Detect which cell encompasses the target text, then output its (X, Y) center coordinate. 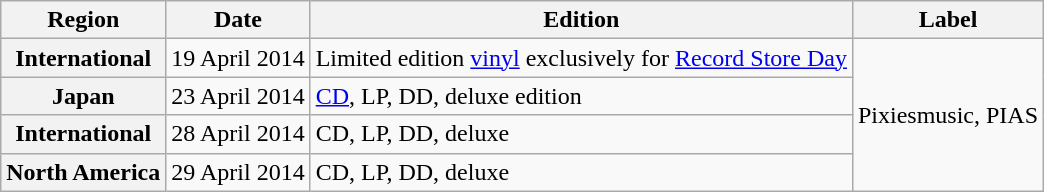
Label (948, 20)
23 April 2014 (238, 96)
Date (238, 20)
Limited edition vinyl exclusively for Record Store Day (581, 58)
Region (84, 20)
29 April 2014 (238, 172)
North America (84, 172)
28 April 2014 (238, 134)
19 April 2014 (238, 58)
Japan (84, 96)
Edition (581, 20)
CD, LP, DD, deluxe edition (581, 96)
Pixiesmusic, PIAS (948, 115)
